Extract the (x, y) coordinate from the center of the cell holding the provided text.  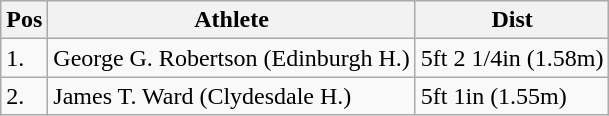
5ft 2 1/4in (1.58m) (512, 58)
James T. Ward (Clydesdale H.) (232, 96)
5ft 1in (1.55m) (512, 96)
Dist (512, 20)
George G. Robertson (Edinburgh H.) (232, 58)
Athlete (232, 20)
1. (24, 58)
Pos (24, 20)
2. (24, 96)
